Pinpoint the cell where the given text exists, returning its [x, y] midpoint coordinate. 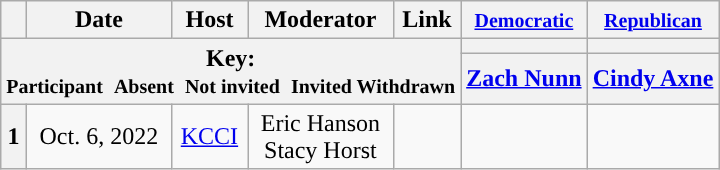
Zach Nunn [524, 78]
Host [209, 20]
Link [427, 20]
Democratic [524, 20]
Cindy Axne [653, 78]
Oct. 6, 2022 [98, 136]
Moderator [321, 20]
1 [14, 136]
KCCI [209, 136]
Key: Participant Absent Not invited Invited Withdrawn [231, 72]
Eric HansonStacy Horst [321, 136]
Date [98, 20]
Republican [653, 20]
